Find where the given text appears and provide that cell's center as (X, Y) coordinate. 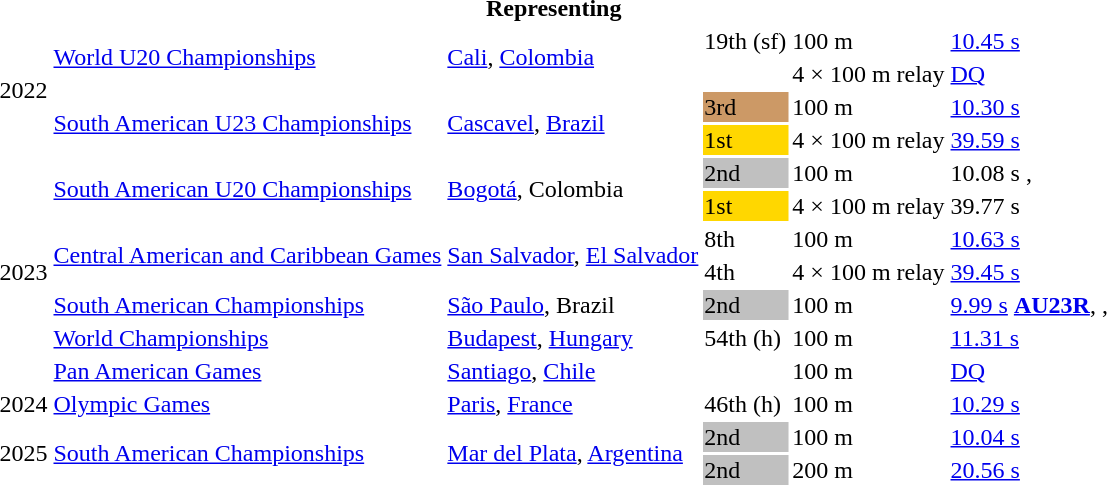
World Championships (248, 338)
Mar del Plata, Argentina (573, 454)
World U20 Championships (248, 58)
Santiago, Chile (573, 371)
8th (746, 239)
3rd (746, 107)
4th (746, 272)
Budapest, Hungary (573, 338)
Paris, France (573, 404)
Cali, Colombia (573, 58)
Pan American Games (248, 371)
South American U23 Championships (248, 124)
200 m (868, 470)
Cascavel, Brazil (573, 124)
São Paulo, Brazil (573, 305)
19th (sf) (746, 41)
46th (h) (746, 404)
Bogotá, Colombia (573, 190)
Central American and Caribbean Games (248, 256)
54th (h) (746, 338)
San Salvador, El Salvador (573, 256)
South American U20 Championships (248, 190)
Olympic Games (248, 404)
